Capture the cell that displays the provided text and extract its [X, Y] central coordinate. 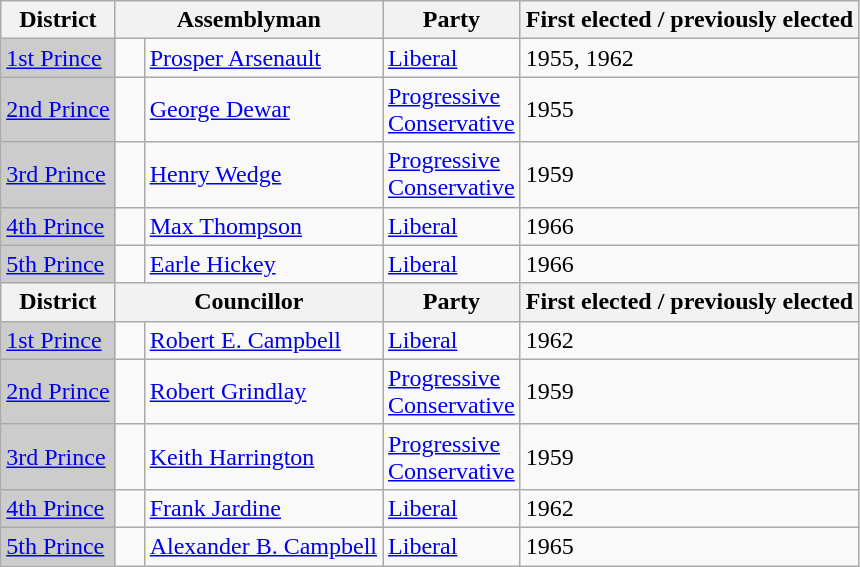
Max Thompson [263, 226]
Frank Jardine [263, 508]
1965 [690, 546]
George Dewar [263, 110]
1955, 1962 [690, 58]
Assemblyman [248, 20]
Robert Grindlay [263, 392]
1955 [690, 110]
Keith Harrington [263, 456]
Earle Hickey [263, 264]
Alexander B. Campbell [263, 546]
Robert E. Campbell [263, 340]
Prosper Arsenault [263, 58]
Henry Wedge [263, 174]
Councillor [248, 302]
